From the cell containing the given text, extract its center point as [X, Y] coordinate. 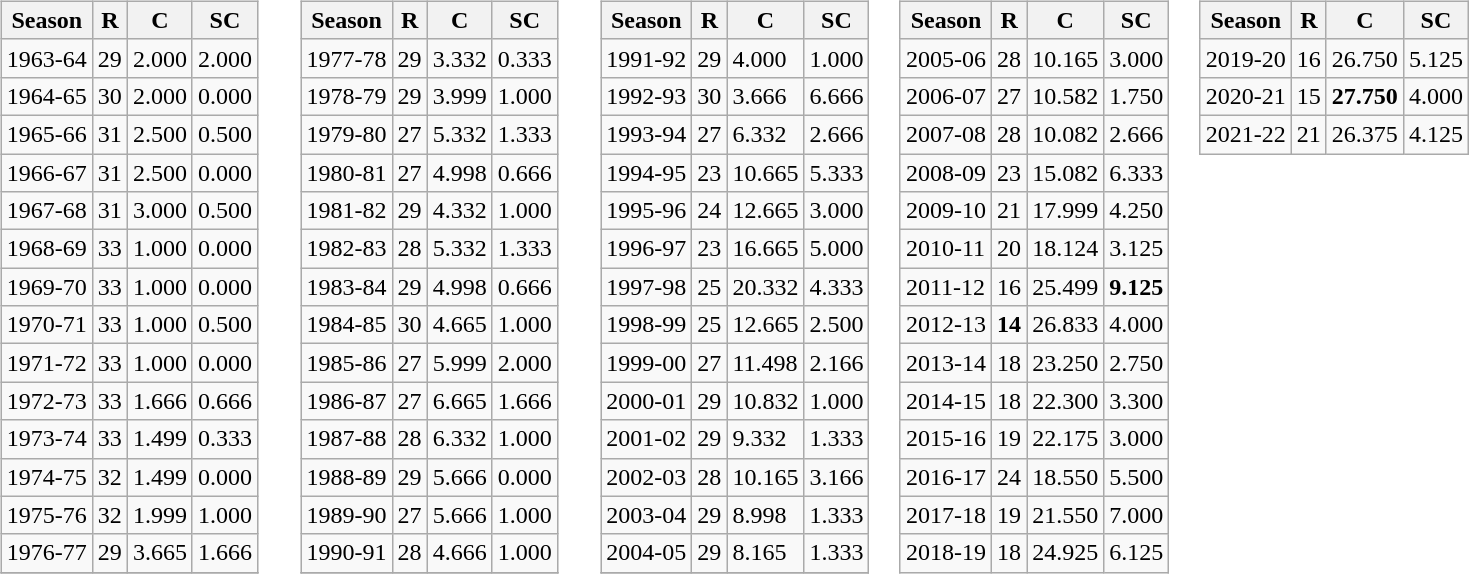
2.750 [1136, 363]
2006-07 [946, 96]
1982-83 [346, 249]
2000-01 [646, 401]
1970-71 [46, 325]
1964-65 [46, 96]
15 [1308, 96]
5.000 [836, 249]
1979-80 [346, 134]
23.250 [1066, 363]
17.999 [1066, 211]
1963-64 [46, 58]
15.082 [1066, 173]
10.082 [1066, 134]
1986-87 [346, 401]
1995-96 [646, 211]
9.332 [766, 439]
1.999 [160, 515]
3.332 [460, 58]
2.166 [836, 363]
3.166 [836, 477]
5.500 [1136, 477]
2017-18 [946, 515]
8.998 [766, 515]
1992-93 [646, 96]
1967-68 [46, 211]
3.665 [160, 553]
1999-00 [646, 363]
7.000 [1136, 515]
1985-86 [346, 363]
1976-77 [46, 553]
2011-12 [946, 287]
1966-67 [46, 173]
2015-16 [946, 439]
26.375 [1364, 134]
1973-74 [46, 439]
2005-06 [946, 58]
5.125 [1436, 58]
2010-11 [946, 249]
22.175 [1066, 439]
24.925 [1066, 553]
6.665 [460, 401]
25.499 [1066, 287]
2003-04 [646, 515]
2012-13 [946, 325]
1980-81 [346, 173]
6.333 [1136, 173]
1994-95 [646, 173]
10.832 [766, 401]
2018-19 [946, 553]
1978-79 [346, 96]
21.550 [1066, 515]
1972-73 [46, 401]
1997-98 [646, 287]
2019-20 [1246, 58]
26.833 [1066, 325]
16.665 [766, 249]
1998-99 [646, 325]
3.666 [766, 96]
1987-88 [346, 439]
1996-97 [646, 249]
6.125 [1136, 553]
26.750 [1364, 58]
5.333 [836, 173]
10.582 [1066, 96]
27.750 [1364, 96]
4.665 [460, 325]
2021-22 [1246, 134]
1989-90 [346, 515]
3.125 [1136, 249]
8.165 [766, 553]
20 [1010, 249]
2016-17 [946, 477]
2008-09 [946, 173]
1988-89 [346, 477]
10.665 [766, 173]
3.999 [460, 96]
2007-08 [946, 134]
4.250 [1136, 211]
11.498 [766, 363]
1965-66 [46, 134]
3.300 [1136, 401]
2013-14 [946, 363]
4.666 [460, 553]
1993-94 [646, 134]
1968-69 [46, 249]
20.332 [766, 287]
18.124 [1066, 249]
18.550 [1066, 477]
1.750 [1136, 96]
2014-15 [946, 401]
14 [1010, 325]
4.333 [836, 287]
4.332 [460, 211]
2001-02 [646, 439]
1991-92 [646, 58]
2009-10 [946, 211]
4.125 [1436, 134]
5.999 [460, 363]
1981-82 [346, 211]
9.125 [1136, 287]
1974-75 [46, 477]
1984-85 [346, 325]
2004-05 [646, 553]
1969-70 [46, 287]
1971-72 [46, 363]
1975-76 [46, 515]
1990-91 [346, 553]
1983-84 [346, 287]
22.300 [1066, 401]
2002-03 [646, 477]
6.666 [836, 96]
1977-78 [346, 58]
2020-21 [1246, 96]
